Determine the [X, Y] coordinate at the center of the cell enclosing the given text.  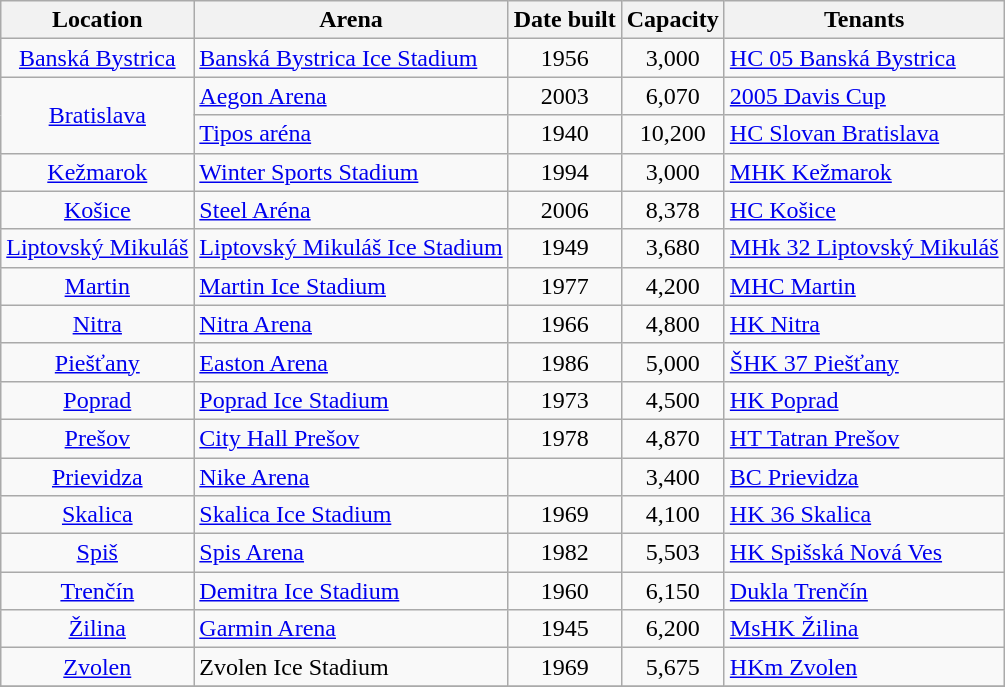
Spis Arena [351, 553]
2006 [564, 210]
HK Nitra [864, 324]
Skalica Ice Stadium [351, 515]
Aegon Arena [351, 96]
Zvolen [98, 667]
3,400 [672, 477]
2003 [564, 96]
Garmin Arena [351, 629]
4,870 [672, 438]
Spiš [98, 553]
1949 [564, 248]
2005 Davis Cup [864, 96]
Skalica [98, 515]
ŠHK 37 Piešťany [864, 362]
HK 36 Skalica [864, 515]
Date built [564, 20]
8,378 [672, 210]
HKm Zvolen [864, 667]
6,150 [672, 591]
Zvolen Ice Stadium [351, 667]
1973 [564, 400]
HC Košice [864, 210]
Liptovský Mikuláš [98, 248]
Bratislava [98, 115]
Poprad Ice Stadium [351, 400]
Tipos aréna [351, 134]
Trenčín [98, 591]
Banská Bystrica [98, 58]
1986 [564, 362]
4,100 [672, 515]
Nike Arena [351, 477]
Prievidza [98, 477]
Kežmarok [98, 172]
Easton Arena [351, 362]
Nitra [98, 324]
Location [98, 20]
Capacity [672, 20]
Liptovský Mikuláš Ice Stadium [351, 248]
Winter Sports Stadium [351, 172]
Banská Bystrica Ice Stadium [351, 58]
1982 [564, 553]
MHk 32 Liptovský Mikuláš [864, 248]
Nitra Arena [351, 324]
MHC Martin [864, 286]
1978 [564, 438]
6,200 [672, 629]
HC 05 Banská Bystrica [864, 58]
Žilina [98, 629]
HC Slovan Bratislava [864, 134]
5,503 [672, 553]
HT Tatran Prešov [864, 438]
MHK Kežmarok [864, 172]
MsHK Žilina [864, 629]
6,070 [672, 96]
BC Prievidza [864, 477]
4,800 [672, 324]
HK Poprad [864, 400]
4,200 [672, 286]
Prešov [98, 438]
Piešťany [98, 362]
1940 [564, 134]
Košice [98, 210]
City Hall Prešov [351, 438]
HK Spišská Nová Ves [864, 553]
Poprad [98, 400]
Dukla Trenčín [864, 591]
1966 [564, 324]
Steel Aréna [351, 210]
5,675 [672, 667]
Martin Ice Stadium [351, 286]
1994 [564, 172]
Tenants [864, 20]
3,680 [672, 248]
Arena [351, 20]
1956 [564, 58]
1977 [564, 286]
4,500 [672, 400]
Demitra Ice Stadium [351, 591]
1945 [564, 629]
10,200 [672, 134]
Martin [98, 286]
5,000 [672, 362]
1960 [564, 591]
